Extract the [x, y] coordinate from the center of the cell holding the provided text.  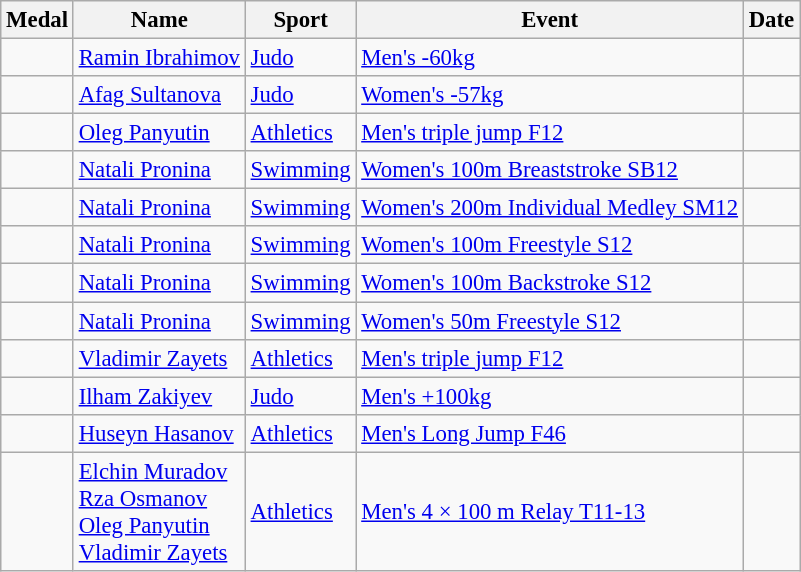
Women's 100m Freestyle S12 [550, 245]
Afag Sultanova [159, 95]
Men's Long Jump F46 [550, 433]
Medal [38, 20]
Name [159, 20]
Women's 50m Freestyle S12 [550, 321]
Oleg Panyutin [159, 133]
Men's -60kg [550, 58]
Elchin MuradovRza OsmanovOleg PanyutinVladimir Zayets [159, 512]
Huseyn Hasanov [159, 433]
Event [550, 20]
Ramin Ibrahimov [159, 58]
Men's 4 × 100 m Relay T11-13 [550, 512]
Ilham Zakiyev [159, 396]
Men's +100kg [550, 396]
Women's 200m Individual Medley SM12 [550, 208]
Women's 100m Backstroke S12 [550, 283]
Vladimir Zayets [159, 358]
Women's -57kg [550, 95]
Sport [300, 20]
Women's 100m Breaststroke SB12 [550, 170]
Date [771, 20]
